Return the [X, Y] coordinate for the center point of the cell that contains the specified text.  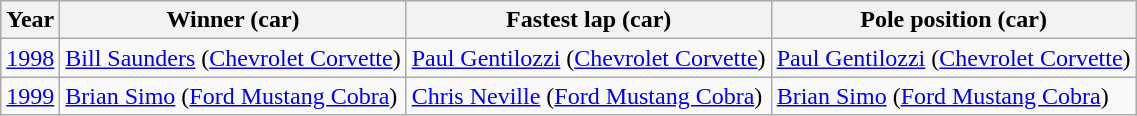
1999 [30, 96]
1998 [30, 58]
Year [30, 20]
Fastest lap (car) [588, 20]
Winner (car) [233, 20]
Chris Neville (Ford Mustang Cobra) [588, 96]
Pole position (car) [954, 20]
Bill Saunders (Chevrolet Corvette) [233, 58]
